Identify which cell holds the provided text, then report its (X, Y) central coordinate. 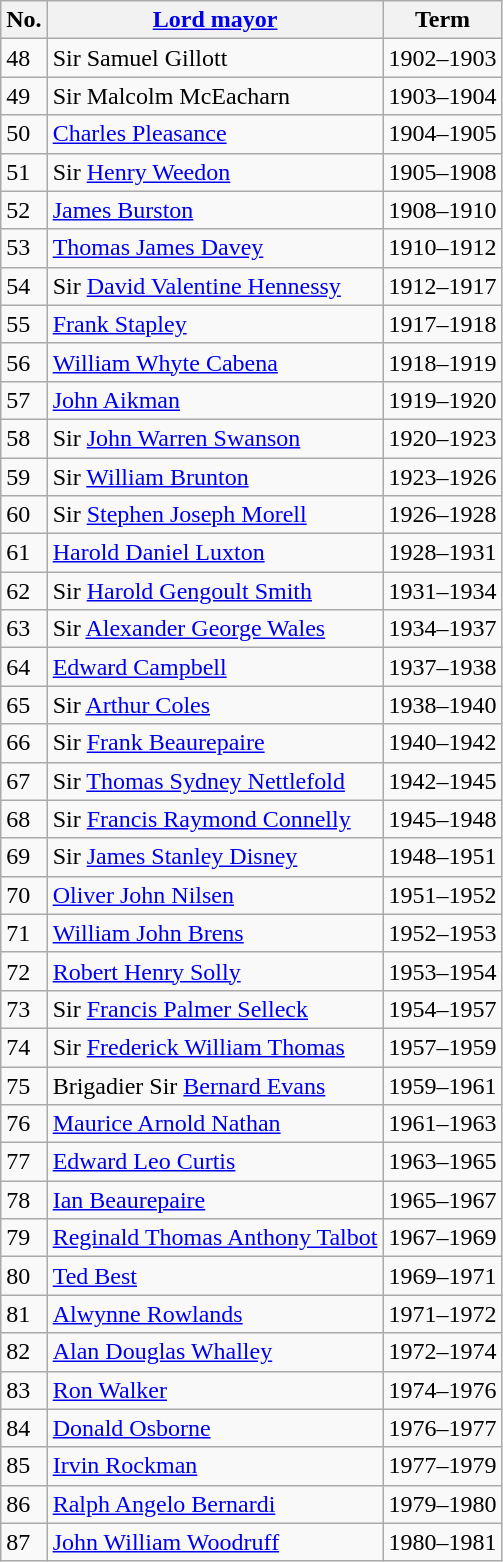
54 (24, 286)
Sir David Valentine Hennessy (215, 286)
Sir William Brunton (215, 477)
65 (24, 705)
1977–1979 (442, 1466)
69 (24, 857)
Reginald Thomas Anthony Talbot (215, 1238)
1961–1963 (442, 1124)
No. (24, 20)
Maurice Arnold Nathan (215, 1124)
1951–1952 (442, 895)
58 (24, 438)
76 (24, 1124)
79 (24, 1238)
1976–1977 (442, 1428)
78 (24, 1200)
70 (24, 895)
77 (24, 1162)
87 (24, 1542)
57 (24, 400)
53 (24, 248)
1919–1920 (442, 400)
48 (24, 58)
1980–1981 (442, 1542)
1918–1919 (442, 362)
Ian Beaurepaire (215, 1200)
Sir Francis Palmer Selleck (215, 1009)
1937–1938 (442, 667)
Edward Campbell (215, 667)
1905–1908 (442, 172)
83 (24, 1390)
James Burston (215, 210)
John William Woodruff (215, 1542)
1957–1959 (442, 1047)
61 (24, 553)
Lord mayor (215, 20)
64 (24, 667)
1971–1972 (442, 1314)
Ted Best (215, 1276)
Sir John Warren Swanson (215, 438)
Irvin Rockman (215, 1466)
1963–1965 (442, 1162)
William Whyte Cabena (215, 362)
Sir Harold Gengoult Smith (215, 591)
1940–1942 (442, 743)
1931–1934 (442, 591)
Oliver John Nilsen (215, 895)
1965–1967 (442, 1200)
1974–1976 (442, 1390)
1967–1969 (442, 1238)
1969–1971 (442, 1276)
1952–1953 (442, 933)
1928–1931 (442, 553)
1948–1951 (442, 857)
1910–1912 (442, 248)
Robert Henry Solly (215, 971)
Sir Henry Weedon (215, 172)
80 (24, 1276)
Charles Pleasance (215, 134)
1926–1928 (442, 515)
1938–1940 (442, 705)
52 (24, 210)
75 (24, 1085)
49 (24, 96)
Frank Stapley (215, 324)
Edward Leo Curtis (215, 1162)
63 (24, 629)
50 (24, 134)
1917–1918 (442, 324)
71 (24, 933)
60 (24, 515)
Donald Osborne (215, 1428)
Brigadier Sir Bernard Evans (215, 1085)
1959–1961 (442, 1085)
Alwynne Rowlands (215, 1314)
Sir Thomas Sydney Nettlefold (215, 781)
73 (24, 1009)
Sir Frederick William Thomas (215, 1047)
1903–1904 (442, 96)
Sir Malcolm McEacharn (215, 96)
74 (24, 1047)
55 (24, 324)
Term (442, 20)
Sir Arthur Coles (215, 705)
84 (24, 1428)
1902–1903 (442, 58)
51 (24, 172)
85 (24, 1466)
68 (24, 819)
1908–1910 (442, 210)
Thomas James Davey (215, 248)
Ralph Angelo Bernardi (215, 1504)
Sir Francis Raymond Connelly (215, 819)
Sir James Stanley Disney (215, 857)
1942–1945 (442, 781)
1923–1926 (442, 477)
59 (24, 477)
Sir Alexander George Wales (215, 629)
1920–1923 (442, 438)
Sir Samuel Gillott (215, 58)
62 (24, 591)
Sir Stephen Joseph Morell (215, 515)
1945–1948 (442, 819)
1972–1974 (442, 1352)
81 (24, 1314)
John Aikman (215, 400)
82 (24, 1352)
1954–1957 (442, 1009)
1934–1937 (442, 629)
67 (24, 781)
Harold Daniel Luxton (215, 553)
56 (24, 362)
Ron Walker (215, 1390)
Alan Douglas Whalley (215, 1352)
1979–1980 (442, 1504)
1912–1917 (442, 286)
Sir Frank Beaurepaire (215, 743)
66 (24, 743)
1904–1905 (442, 134)
1953–1954 (442, 971)
86 (24, 1504)
72 (24, 971)
William John Brens (215, 933)
